Capture the cell that displays the provided text and extract its [X, Y] central coordinate. 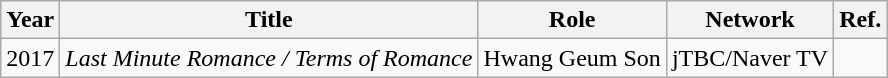
Title [269, 20]
Network [750, 20]
Last Minute Romance / Terms of Romance [269, 58]
jTBC/Naver TV [750, 58]
2017 [30, 58]
Year [30, 20]
Hwang Geum Son [572, 58]
Role [572, 20]
Ref. [860, 20]
